Extract the [x, y] coordinate from the center of the cell holding the provided text.  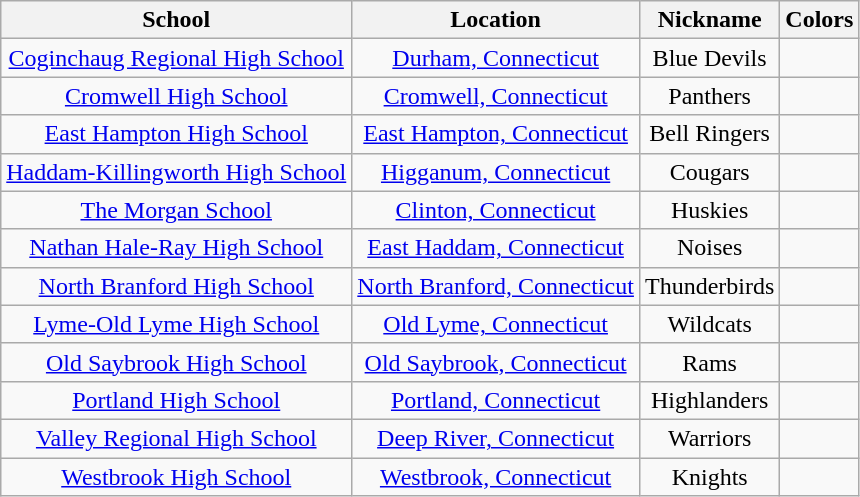
Lyme-Old Lyme High School [176, 324]
Higganum, Connecticut [496, 172]
East Haddam, Connecticut [496, 248]
Noises [709, 248]
Nickname [709, 20]
Cromwell, Connecticut [496, 96]
Cougars [709, 172]
Portland High School [176, 400]
Nathan Hale-Ray High School [176, 248]
The Morgan School [176, 210]
Clinton, Connecticut [496, 210]
Deep River, Connecticut [496, 438]
Old Lyme, Connecticut [496, 324]
Bell Ringers [709, 134]
North Branford, Connecticut [496, 286]
Thunderbirds [709, 286]
Location [496, 20]
North Branford High School [176, 286]
East Hampton, Connecticut [496, 134]
Colors [820, 20]
Panthers [709, 96]
Haddam-Killingworth High School [176, 172]
Old Saybrook, Connecticut [496, 362]
Huskies [709, 210]
Old Saybrook High School [176, 362]
Knights [709, 477]
Rams [709, 362]
Coginchaug Regional High School [176, 58]
School [176, 20]
East Hampton High School [176, 134]
Cromwell High School [176, 96]
Valley Regional High School [176, 438]
Portland, Connecticut [496, 400]
Warriors [709, 438]
Wildcats [709, 324]
Westbrook, Connecticut [496, 477]
Highlanders [709, 400]
Westbrook High School [176, 477]
Durham, Connecticut [496, 58]
Blue Devils [709, 58]
